For the text-containing cell, return its midpoint in [X, Y] coordinate format. 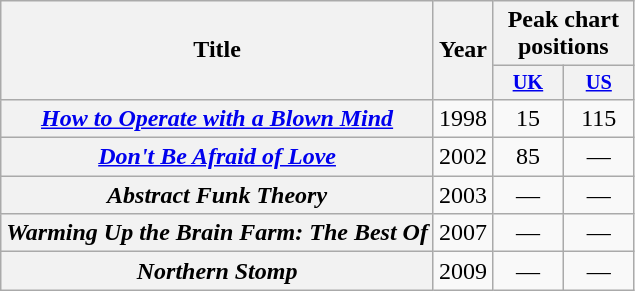
Year [462, 50]
85 [528, 157]
2009 [462, 271]
2007 [462, 233]
15 [528, 118]
How to Operate with a Blown Mind [218, 118]
Warming Up the Brain Farm: The Best Of [218, 233]
115 [598, 118]
2003 [462, 195]
Peak chart positions [563, 34]
UK [528, 83]
Abstract Funk Theory [218, 195]
1998 [462, 118]
2002 [462, 157]
Title [218, 50]
US [598, 83]
Northern Stomp [218, 271]
Don't Be Afraid of Love [218, 157]
